For the text-containing cell, return its midpoint in [x, y] coordinate format. 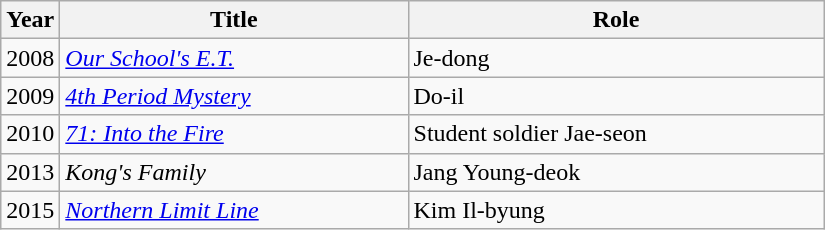
2009 [30, 96]
2015 [30, 210]
71: Into the Fire [234, 134]
2008 [30, 58]
Year [30, 20]
Northern Limit Line [234, 210]
Role [616, 20]
Kong's Family [234, 172]
Jang Young-deok [616, 172]
2010 [30, 134]
2013 [30, 172]
Our School's E.T. [234, 58]
4th Period Mystery [234, 96]
Title [234, 20]
Student soldier Jae-seon [616, 134]
Je-dong [616, 58]
Kim Il-byung [616, 210]
Do-il [616, 96]
